Provide the [x, y] coordinate of the cell's center where the given text is located.  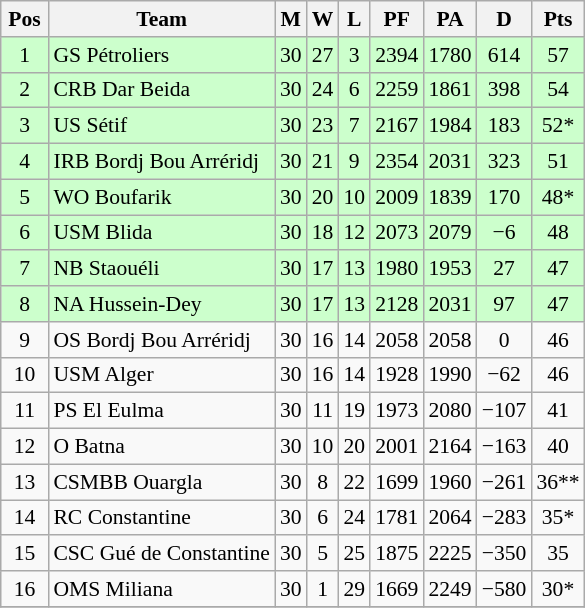
L [354, 19]
1875 [396, 554]
2 [25, 90]
2249 [450, 589]
1990 [450, 375]
WO Boufarik [162, 197]
CSC Gué de Constantine [162, 554]
15 [25, 554]
OS Bordj Bou Arréridj [162, 340]
2167 [396, 126]
Team [162, 19]
CRB Dar Beida [162, 90]
2128 [396, 304]
48* [558, 197]
170 [504, 197]
21 [323, 162]
NA Hussein-Dey [162, 304]
USM Alger [162, 375]
1980 [396, 269]
183 [504, 126]
2073 [396, 233]
54 [558, 90]
1953 [450, 269]
RC Constantine [162, 518]
W [323, 19]
OMS Miliana [162, 589]
1960 [450, 482]
2259 [396, 90]
−261 [504, 482]
2225 [450, 554]
23 [323, 126]
1839 [450, 197]
Pts [558, 19]
2009 [396, 197]
614 [504, 55]
PA [450, 19]
PS El Eulma [162, 411]
30* [558, 589]
M [291, 19]
41 [558, 411]
51 [558, 162]
35* [558, 518]
25 [354, 554]
1861 [450, 90]
22 [354, 482]
2001 [396, 447]
52* [558, 126]
PF [396, 19]
1699 [396, 482]
1669 [396, 589]
2394 [396, 55]
18 [323, 233]
29 [354, 589]
97 [504, 304]
57 [558, 55]
1984 [450, 126]
1781 [396, 518]
−350 [504, 554]
1780 [450, 55]
2164 [450, 447]
D [504, 19]
USM Blida [162, 233]
IRB Bordj Bou Arréridj [162, 162]
323 [504, 162]
1928 [396, 375]
4 [25, 162]
35 [558, 554]
2080 [450, 411]
2064 [450, 518]
19 [354, 411]
2079 [450, 233]
Pos [25, 19]
−107 [504, 411]
−580 [504, 589]
−283 [504, 518]
40 [558, 447]
−62 [504, 375]
0 [504, 340]
GS Pétroliers [162, 55]
US Sétif [162, 126]
1973 [396, 411]
O Batna [162, 447]
48 [558, 233]
398 [504, 90]
NB Staouéli [162, 269]
CSMBB Ouargla [162, 482]
36** [558, 482]
2354 [396, 162]
−6 [504, 233]
−163 [504, 447]
